Scan for the cell matching the given text and deliver its [X, Y] coordinate at center. 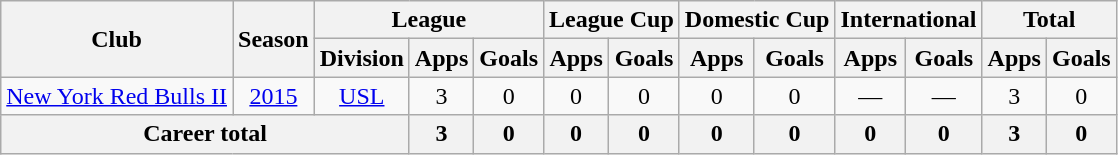
2015 [273, 96]
USL [362, 96]
Domestic Cup [757, 20]
League [428, 20]
New York Red Bulls II [117, 96]
Division [362, 58]
Club [117, 39]
League Cup [612, 20]
International [908, 20]
Career total [206, 134]
Total [1049, 20]
Season [273, 39]
